Detect which cell encompasses the target text, then output its [X, Y] center coordinate. 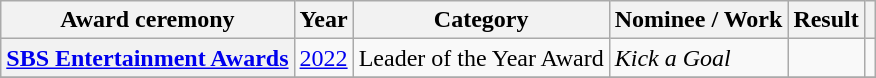
Leader of the Year Award [481, 58]
Award ceremony [148, 20]
Year [324, 20]
Nominee / Work [698, 20]
2022 [324, 58]
Kick a Goal [698, 58]
Category [481, 20]
SBS Entertainment Awards [148, 58]
Result [826, 20]
